Capture the cell that displays the provided text and extract its [x, y] central coordinate. 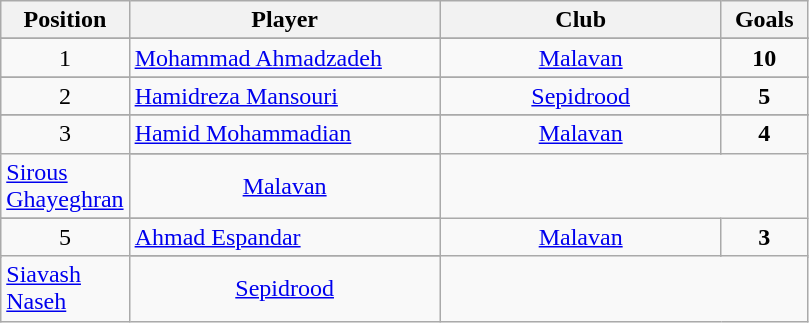
Ahmad Espandar [284, 237]
Mohammad Ahmadzadeh [284, 58]
Goals [764, 20]
2 [65, 96]
Hamidreza Mansouri [284, 96]
Siavash Naseh [65, 288]
Club [580, 20]
Player [284, 20]
4 [764, 134]
Sirous Ghayeghran [65, 186]
Position [65, 20]
Hamid Mohammadian [284, 134]
1 [65, 58]
10 [764, 58]
